Detect which cell encompasses the target text, then output its [X, Y] center coordinate. 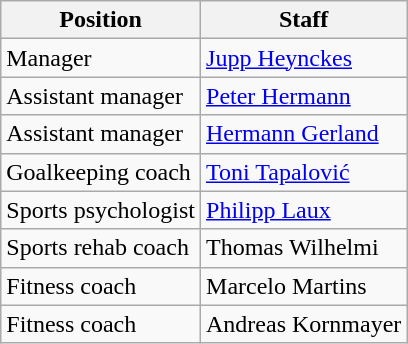
Sports rehab coach [101, 248]
Hermann Gerland [304, 134]
Toni Tapalović [304, 172]
Sports psychologist [101, 210]
Andreas Kornmayer [304, 324]
Jupp Heynckes [304, 58]
Philipp Laux [304, 210]
Goalkeeping coach [101, 172]
Marcelo Martins [304, 286]
Thomas Wilhelmi [304, 248]
Peter Hermann [304, 96]
Manager [101, 58]
Position [101, 20]
Staff [304, 20]
